From the cell containing the given text, extract its center point as [X, Y] coordinate. 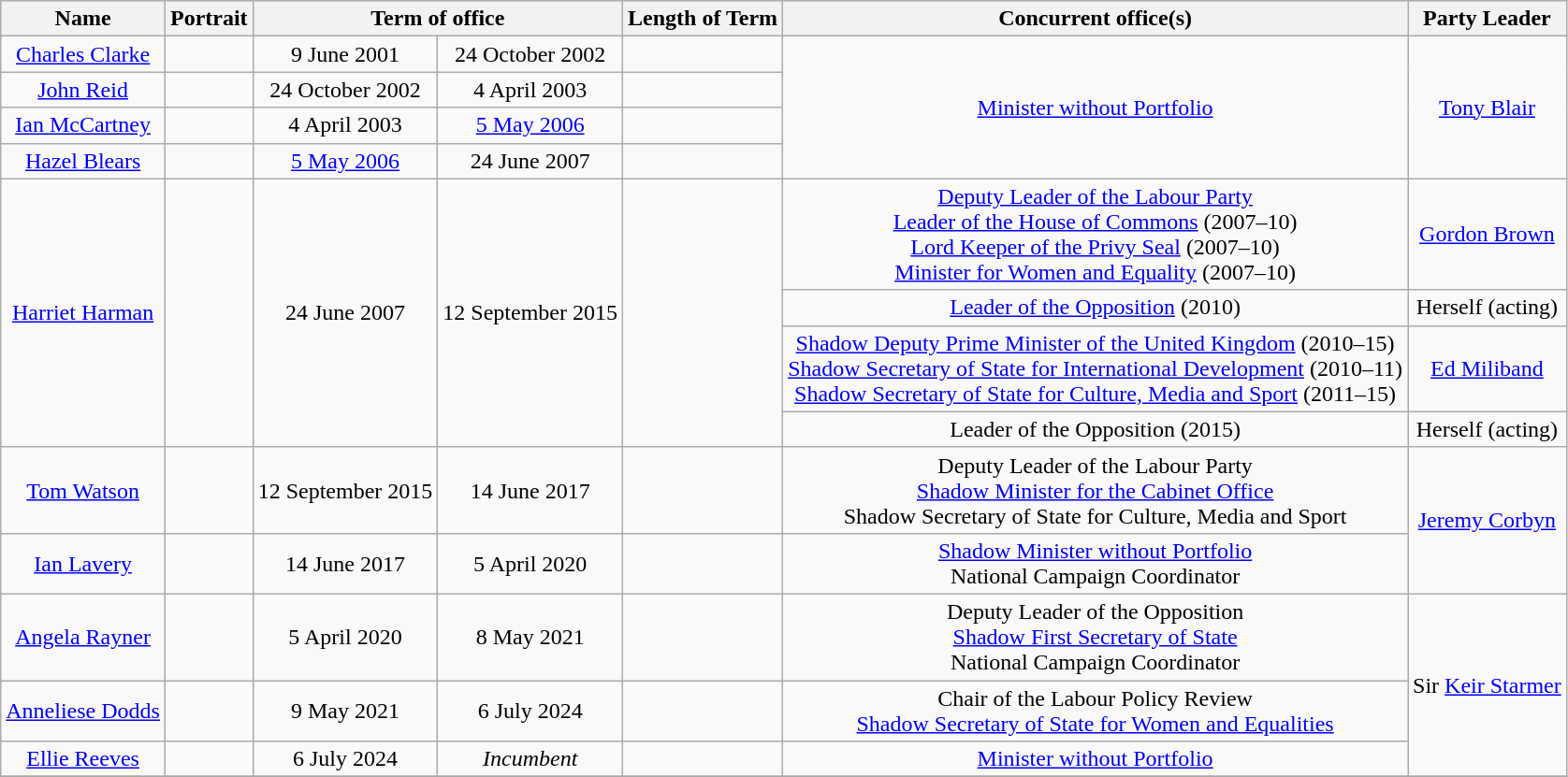
8 May 2021 [530, 637]
Harriet Harman [83, 312]
John Reid [83, 90]
Ellie Reeves [83, 759]
Term of office [438, 19]
9 May 2021 [345, 711]
Jeremy Corbyn [1488, 520]
Name [83, 19]
Tom Watson [83, 490]
Length of Term [704, 19]
Concurrent office(s) [1096, 19]
Tony Blair [1488, 108]
9 June 2001 [345, 54]
Shadow Minister without PortfolioNational Campaign Coordinator [1096, 563]
Ian Lavery [83, 563]
Gordon Brown [1488, 234]
Sir Keir Starmer [1488, 684]
Ed Miliband [1488, 368]
Deputy Leader of the Labour PartyShadow Minister for the Cabinet OfficeShadow Secretary of State for Culture, Media and Sport [1096, 490]
Angela Rayner [83, 637]
Portrait [209, 19]
Chair of the Labour Policy ReviewShadow Secretary of State for Women and Equalities [1096, 711]
Anneliese Dodds [83, 711]
Leader of the Opposition (2015) [1096, 429]
Hazel Blears [83, 161]
Deputy Leader of the OppositionShadow First Secretary of StateNational Campaign Coordinator [1096, 637]
Party Leader [1488, 19]
Charles Clarke [83, 54]
Incumbent [530, 759]
Leader of the Opposition (2010) [1096, 308]
Ian McCartney [83, 125]
